Detect which cell encompasses the target text, then output its (X, Y) center coordinate. 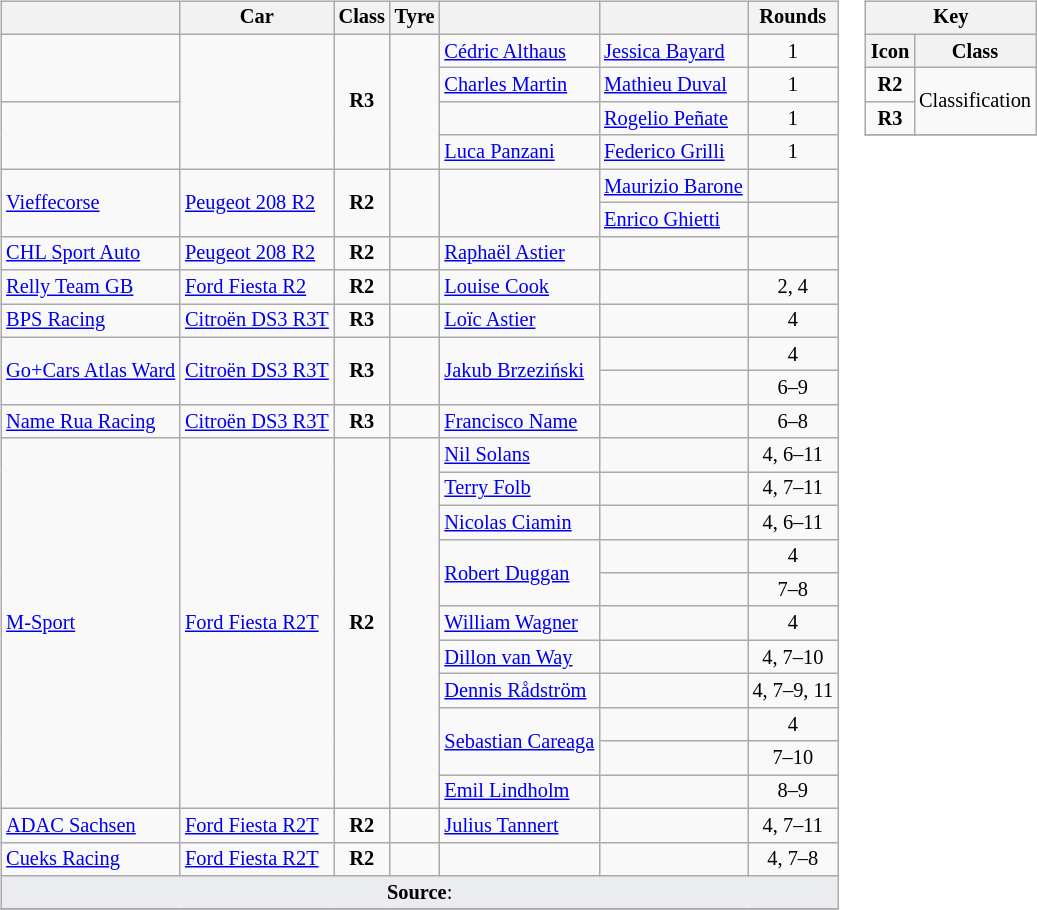
Nicolas Ciamin (519, 522)
Source: (420, 893)
Go+Cars Atlas Ward (90, 370)
M-Sport (90, 623)
Key (951, 18)
Loïc Astier (519, 321)
Maurizio Barone (673, 186)
Dennis Rådström (519, 691)
Terry Folb (519, 489)
Rounds (793, 18)
Mathieu Duval (673, 85)
Jakub Brzeziński (519, 370)
Federico Grilli (673, 152)
BPS Racing (90, 321)
8–9 (793, 792)
Rogelio Peñate (673, 119)
Louise Cook (519, 287)
2, 4 (793, 287)
Jessica Bayard (673, 51)
Nil Solans (519, 455)
4, 7–10 (793, 657)
Icon (890, 51)
7–10 (793, 758)
Vieffecorse (90, 202)
Robert Duggan (519, 572)
Classification (975, 102)
Dillon van Way (519, 657)
Cueks Racing (90, 859)
Julius Tannert (519, 825)
Name Rua Racing (90, 422)
Raphaël Astier (519, 253)
CHL Sport Auto (90, 253)
ADAC Sachsen (90, 825)
4, 7–9, 11 (793, 691)
Enrico Ghietti (673, 220)
7–8 (793, 590)
Francisco Name (519, 422)
Emil Lindholm (519, 792)
Relly Team GB (90, 287)
Luca Panzani (519, 152)
Sebastian Careaga (519, 740)
6–8 (793, 422)
Car (257, 18)
William Wagner (519, 623)
Cédric Althaus (519, 51)
Ford Fiesta R2 (257, 287)
4, 7–8 (793, 859)
6–9 (793, 388)
Tyre (415, 18)
Charles Martin (519, 85)
